Extract the (X, Y) coordinate from the center of the cell holding the provided text.  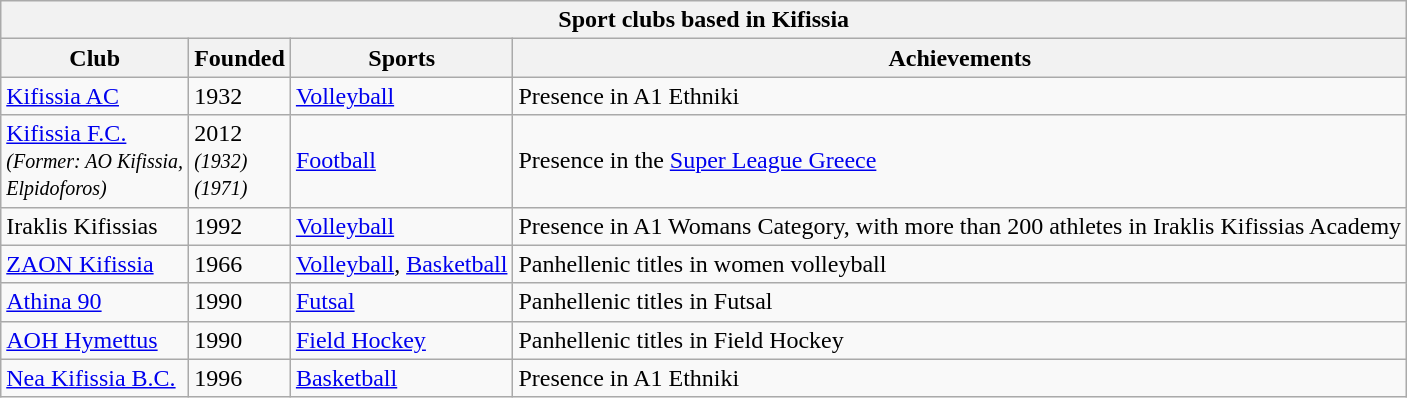
Club (95, 58)
Panhellenic titles in Field Hockey (960, 340)
Basketball (402, 378)
1996 (240, 378)
Kifissia F.C.(Former: AO Kifissia,Elpidoforos) (95, 161)
Iraklis Kifissias (95, 226)
Volleyball, Basketball (402, 264)
Achievements (960, 58)
Field Hockey (402, 340)
ZAON Kifissia (95, 264)
Sport clubs based in Kifissia (704, 20)
2012(1932)(1971) (240, 161)
1932 (240, 96)
Presence in A1 Womans Category, with more than 200 athletes in Iraklis Kifissias Academy (960, 226)
Athina 90 (95, 302)
Panhellenic titles in women volleyball (960, 264)
Founded (240, 58)
Futsal (402, 302)
Panhellenic titles in Futsal (960, 302)
Sports (402, 58)
1966 (240, 264)
AOH Hymettus (95, 340)
Kifissia AC (95, 96)
Presence in the Super League Greece (960, 161)
Football (402, 161)
1992 (240, 226)
Nea Kifissia B.C. (95, 378)
